Search for the cell housing the specified text and yield its [X, Y] center coordinate. 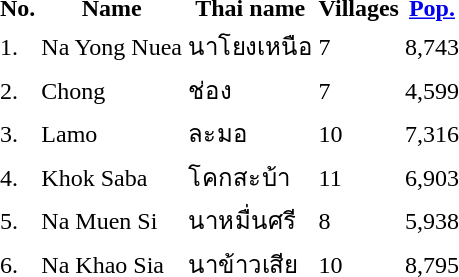
ช่อง [251, 90]
Chong [112, 90]
Lamo [112, 134]
10 [358, 134]
ละมอ [251, 134]
11 [358, 177]
Khok Saba [112, 177]
นาโยงเหนือ [251, 46]
โคกสะบ้า [251, 177]
นาหมื่นศรี [251, 220]
8 [358, 220]
Na Muen Si [112, 220]
Na Yong Nuea [112, 46]
